Find where the given text appears and provide that cell's center as [X, Y] coordinate. 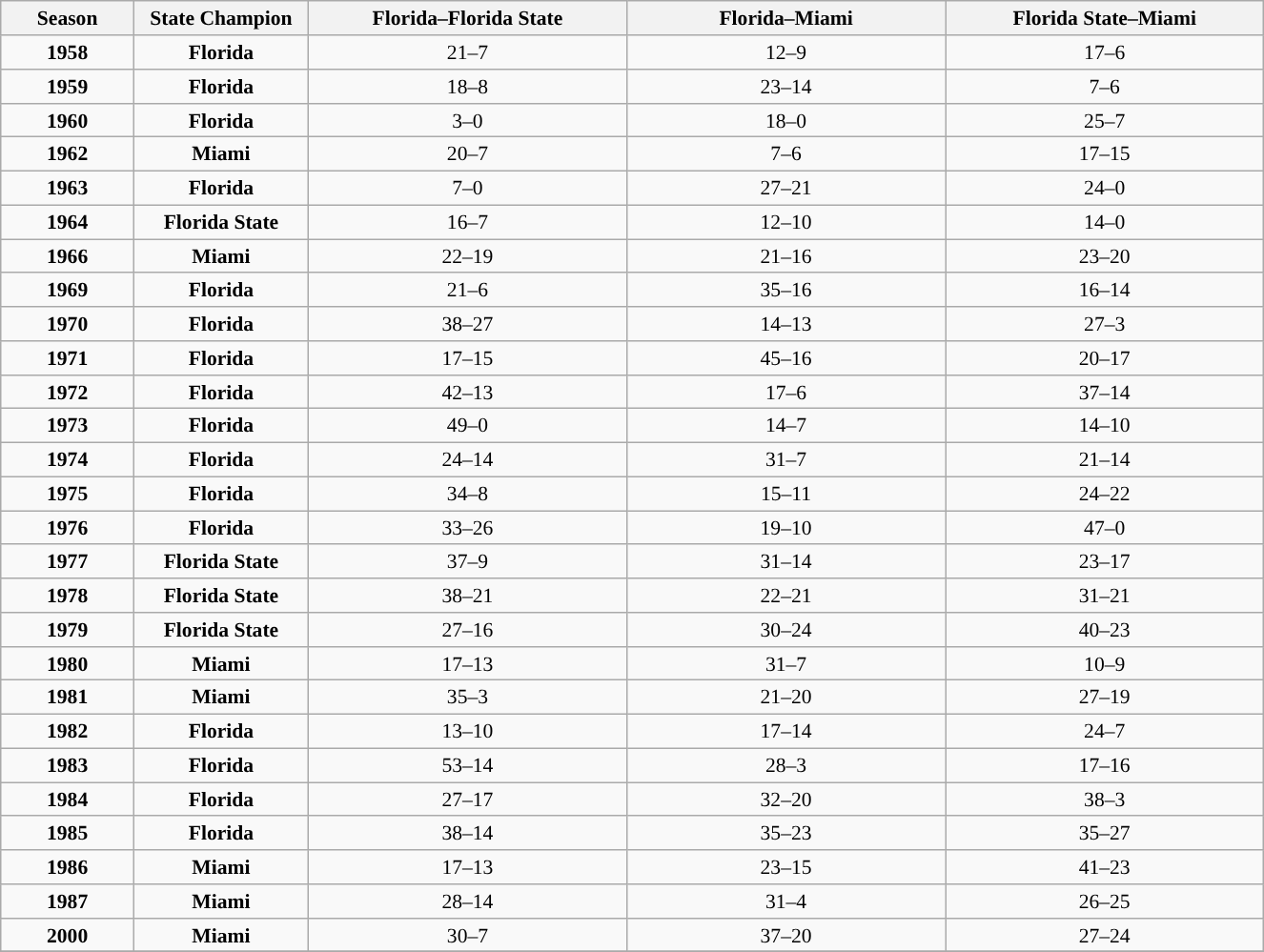
22–19 [467, 256]
34–8 [467, 494]
27–17 [467, 800]
1985 [68, 833]
Florida State–Miami [1105, 18]
21–6 [467, 290]
1977 [68, 561]
1962 [68, 154]
24–22 [1105, 494]
45–16 [785, 358]
1983 [68, 765]
12–9 [785, 52]
41–23 [1105, 867]
22–21 [785, 596]
State Champion [221, 18]
32–20 [785, 800]
53–14 [467, 765]
20–7 [467, 154]
1981 [68, 698]
17–16 [1105, 765]
21–7 [467, 52]
20–17 [1105, 358]
27–24 [1105, 935]
38–14 [467, 833]
42–13 [467, 392]
37–14 [1105, 392]
16–7 [467, 222]
19–10 [785, 528]
38–3 [1105, 800]
27–19 [1105, 698]
30–7 [467, 935]
1984 [68, 800]
21–14 [1105, 459]
1970 [68, 324]
13–10 [467, 731]
Season [68, 18]
27–21 [785, 188]
49–0 [467, 426]
35–16 [785, 290]
14–13 [785, 324]
1963 [68, 188]
27–16 [467, 630]
18–8 [467, 87]
14–0 [1105, 222]
23–15 [785, 867]
23–14 [785, 87]
2000 [68, 935]
1959 [68, 87]
1986 [68, 867]
1972 [68, 392]
1958 [68, 52]
37–20 [785, 935]
17–14 [785, 731]
24–7 [1105, 731]
31–14 [785, 561]
37–9 [467, 561]
28–14 [467, 901]
Florida–Florida State [467, 18]
12–10 [785, 222]
40–23 [1105, 630]
1969 [68, 290]
15–11 [785, 494]
14–7 [785, 426]
35–3 [467, 698]
24–0 [1105, 188]
28–3 [785, 765]
1980 [68, 663]
1976 [68, 528]
1982 [68, 731]
26–25 [1105, 901]
21–16 [785, 256]
38–21 [467, 596]
30–24 [785, 630]
25–7 [1105, 120]
3–0 [467, 120]
1960 [68, 120]
35–27 [1105, 833]
Florida–Miami [785, 18]
24–14 [467, 459]
1971 [68, 358]
1973 [68, 426]
1964 [68, 222]
10–9 [1105, 663]
33–26 [467, 528]
1975 [68, 494]
1978 [68, 596]
35–23 [785, 833]
23–17 [1105, 561]
31–4 [785, 901]
14–10 [1105, 426]
31–21 [1105, 596]
18–0 [785, 120]
23–20 [1105, 256]
1966 [68, 256]
16–14 [1105, 290]
1974 [68, 459]
38–27 [467, 324]
47–0 [1105, 528]
21–20 [785, 698]
1987 [68, 901]
7–0 [467, 188]
1979 [68, 630]
27–3 [1105, 324]
